Provide the (x, y) coordinate of the cell's center where the given text is located.  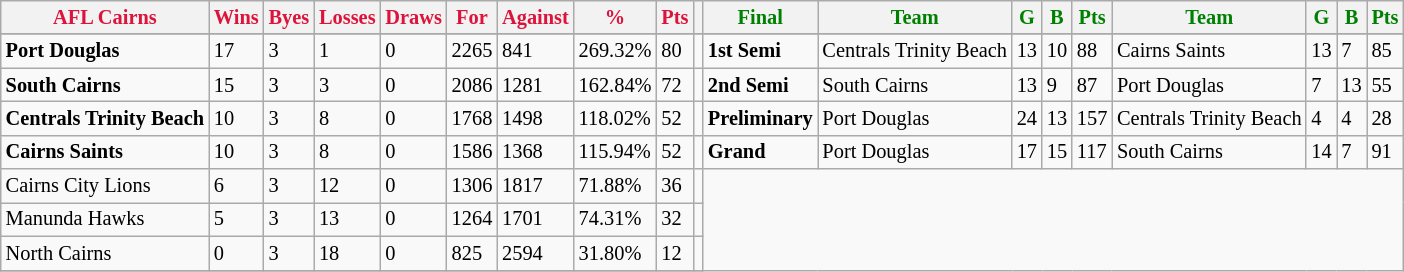
Against (536, 17)
1264 (472, 219)
28 (1386, 118)
Preliminary (760, 118)
841 (536, 51)
24 (1027, 118)
1368 (536, 152)
Cairns City Lions (105, 186)
Manunda Hawks (105, 219)
162.84% (616, 85)
2594 (536, 253)
32 (674, 219)
2086 (472, 85)
825 (472, 253)
2nd Semi (760, 85)
1768 (472, 118)
269.32% (616, 51)
Losses (347, 17)
1586 (472, 152)
118.02% (616, 118)
36 (674, 186)
Final (760, 17)
For (472, 17)
14 (1321, 152)
115.94% (616, 152)
31.80% (616, 253)
91 (1386, 152)
AFL Cairns (105, 17)
72 (674, 85)
157 (1092, 118)
Byes (289, 17)
18 (347, 253)
Draws (413, 17)
88 (1092, 51)
5 (236, 219)
Wins (236, 17)
85 (1386, 51)
1st Semi (760, 51)
71.88% (616, 186)
117 (1092, 152)
1701 (536, 219)
1817 (536, 186)
1 (347, 51)
74.31% (616, 219)
North Cairns (105, 253)
1498 (536, 118)
6 (236, 186)
55 (1386, 85)
87 (1092, 85)
9 (1057, 85)
2265 (472, 51)
1306 (472, 186)
Grand (760, 152)
% (616, 17)
1281 (536, 85)
80 (674, 51)
